Extract the (X, Y) coordinate from the center of the cell holding the provided text.  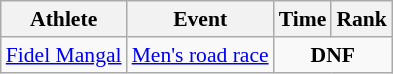
DNF (333, 55)
Time (303, 19)
Event (200, 19)
Men's road race (200, 55)
Rank (362, 19)
Fidel Mangal (64, 55)
Athlete (64, 19)
